Determine the [X, Y] coordinate at the center of the cell enclosing the given text.  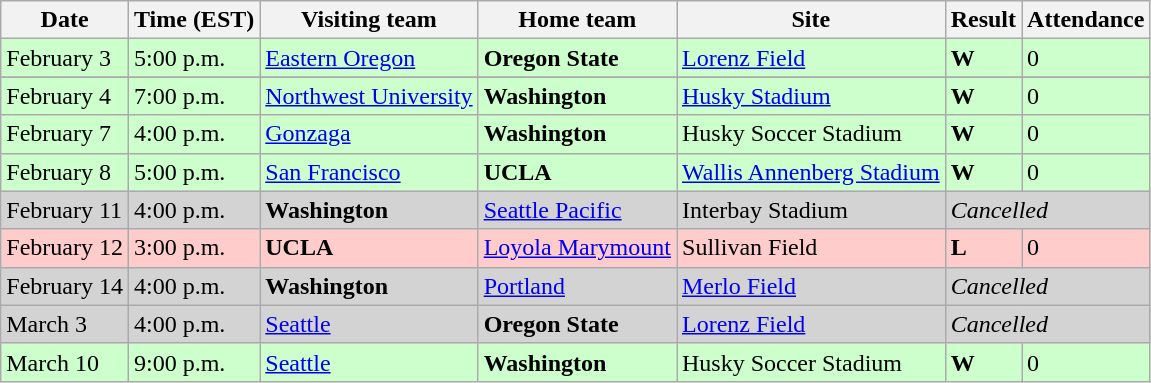
Sullivan Field [810, 248]
Northwest University [369, 96]
February 7 [65, 134]
Date [65, 20]
Eastern Oregon [369, 58]
Site [810, 20]
February 4 [65, 96]
March 10 [65, 362]
February 12 [65, 248]
Seattle Pacific [577, 210]
L [983, 248]
March 3 [65, 324]
Wallis Annenberg Stadium [810, 172]
Husky Stadium [810, 96]
7:00 p.m. [194, 96]
Result [983, 20]
February 11 [65, 210]
San Francisco [369, 172]
Merlo Field [810, 286]
Loyola Marymount [577, 248]
Time (EST) [194, 20]
Attendance [1086, 20]
Visiting team [369, 20]
Gonzaga [369, 134]
February 8 [65, 172]
Interbay Stadium [810, 210]
February 14 [65, 286]
9:00 p.m. [194, 362]
Portland [577, 286]
February 3 [65, 58]
3:00 p.m. [194, 248]
Home team [577, 20]
